Scan for the cell matching the given text and deliver its (X, Y) coordinate at center. 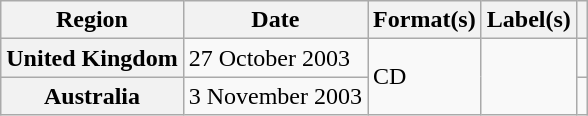
United Kingdom (92, 58)
27 October 2003 (275, 58)
Label(s) (528, 20)
Format(s) (425, 20)
3 November 2003 (275, 96)
Australia (92, 96)
CD (425, 77)
Region (92, 20)
Date (275, 20)
